Locate the cell with the specified text and output its [X, Y] center coordinate. 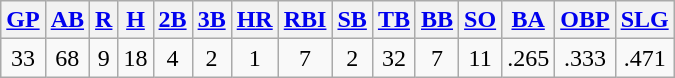
H [136, 20]
32 [394, 58]
.471 [644, 58]
68 [67, 58]
BA [528, 20]
SO [480, 20]
18 [136, 58]
33 [23, 58]
SB [352, 20]
GP [23, 20]
BB [436, 20]
.265 [528, 58]
RBI [305, 20]
9 [104, 58]
R [104, 20]
4 [172, 58]
.333 [585, 58]
1 [254, 58]
3B [212, 20]
2B [172, 20]
HR [254, 20]
AB [67, 20]
OBP [585, 20]
TB [394, 20]
11 [480, 58]
SLG [644, 20]
